Search for the cell housing the specified text and yield its (x, y) center coordinate. 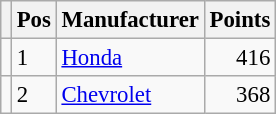
Pos (34, 20)
1 (34, 58)
2 (34, 95)
Chevrolet (130, 95)
Points (240, 20)
Honda (130, 58)
368 (240, 95)
Manufacturer (130, 20)
416 (240, 58)
